For the text-containing cell, return its midpoint in [X, Y] coordinate format. 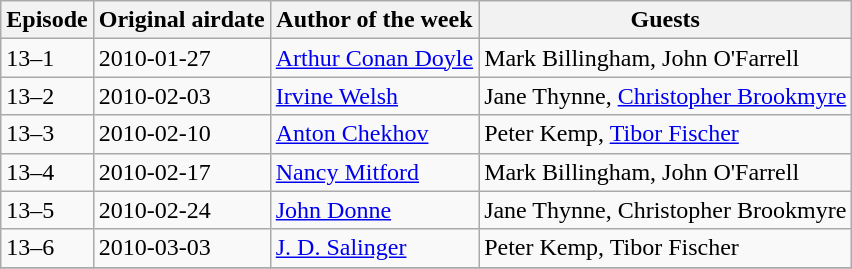
Guests [666, 20]
2010-02-17 [182, 172]
Original airdate [182, 20]
2010-01-27 [182, 58]
Nancy Mitford [374, 172]
2010-02-24 [182, 210]
John Donne [374, 210]
13–1 [47, 58]
Irvine Welsh [374, 96]
13–2 [47, 96]
13–5 [47, 210]
13–4 [47, 172]
Episode [47, 20]
J. D. Salinger [374, 248]
2010-02-10 [182, 134]
Arthur Conan Doyle [374, 58]
13–6 [47, 248]
2010-03-03 [182, 248]
Author of the week [374, 20]
Anton Chekhov [374, 134]
13–3 [47, 134]
2010-02-03 [182, 96]
